Pinpoint the cell where the given text exists, returning its (X, Y) midpoint coordinate. 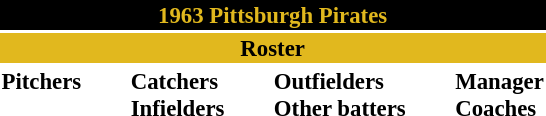
Roster (272, 48)
1963 Pittsburgh Pirates (272, 15)
